Scan for the cell matching the given text and deliver its [x, y] coordinate at center. 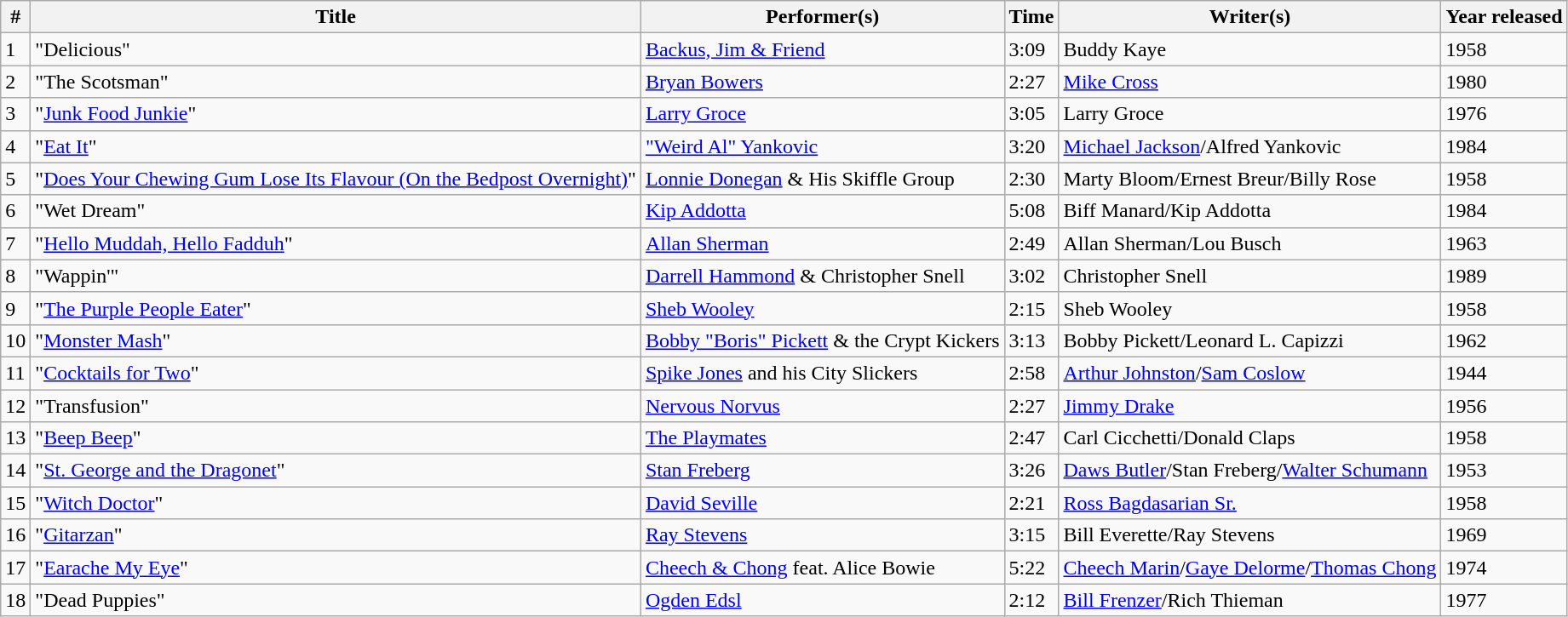
Arthur Johnston/Sam Coslow [1250, 373]
Cheech & Chong feat. Alice Bowie [823, 568]
Time [1031, 17]
2:47 [1031, 438]
"Witch Doctor" [336, 503]
1956 [1504, 406]
1969 [1504, 535]
3:26 [1031, 471]
9 [15, 308]
"St. George and the Dragonet" [336, 471]
2:49 [1031, 243]
Christopher Snell [1250, 276]
Backus, Jim & Friend [823, 49]
17 [15, 568]
"Weird Al" Yankovic [823, 146]
2:58 [1031, 373]
2:21 [1031, 503]
Ross Bagdasarian Sr. [1250, 503]
Ray Stevens [823, 535]
Ogden Edsl [823, 600]
11 [15, 373]
Daws Butler/Stan Freberg/Walter Schumann [1250, 471]
8 [15, 276]
Title [336, 17]
"The Purple People Eater" [336, 308]
Cheech Marin/Gaye Delorme/Thomas Chong [1250, 568]
Writer(s) [1250, 17]
Bobby "Boris" Pickett & the Crypt Kickers [823, 340]
7 [15, 243]
1980 [1504, 82]
Bobby Pickett/Leonard L. Capizzi [1250, 340]
"Junk Food Junkie" [336, 114]
# [15, 17]
5:08 [1031, 211]
1977 [1504, 600]
Year released [1504, 17]
5:22 [1031, 568]
1963 [1504, 243]
2 [15, 82]
Carl Cicchetti/Donald Claps [1250, 438]
1974 [1504, 568]
"Delicious" [336, 49]
Mike Cross [1250, 82]
David Seville [823, 503]
3:02 [1031, 276]
Kip Addotta [823, 211]
5 [15, 179]
3:20 [1031, 146]
"Does Your Chewing Gum Lose Its Flavour (On the Bedpost Overnight)" [336, 179]
2:30 [1031, 179]
13 [15, 438]
"Earache My Eye" [336, 568]
Lonnie Donegan & His Skiffle Group [823, 179]
16 [15, 535]
3:15 [1031, 535]
"Eat It" [336, 146]
3:05 [1031, 114]
"Wet Dream" [336, 211]
Nervous Norvus [823, 406]
1989 [1504, 276]
18 [15, 600]
Jimmy Drake [1250, 406]
6 [15, 211]
"Gitarzan" [336, 535]
Bill Frenzer/Rich Thieman [1250, 600]
2:12 [1031, 600]
Performer(s) [823, 17]
12 [15, 406]
"Hello Muddah, Hello Fadduh" [336, 243]
Michael Jackson/Alfred Yankovic [1250, 146]
3:13 [1031, 340]
2:15 [1031, 308]
"Cocktails for Two" [336, 373]
1 [15, 49]
1962 [1504, 340]
"Transfusion" [336, 406]
"Dead Puppies" [336, 600]
10 [15, 340]
Bryan Bowers [823, 82]
"Beep Beep" [336, 438]
Darrell Hammond & Christopher Snell [823, 276]
Spike Jones and his City Slickers [823, 373]
The Playmates [823, 438]
3:09 [1031, 49]
14 [15, 471]
1976 [1504, 114]
Bill Everette/Ray Stevens [1250, 535]
3 [15, 114]
1944 [1504, 373]
Buddy Kaye [1250, 49]
"Monster Mash" [336, 340]
4 [15, 146]
"The Scotsman" [336, 82]
Marty Bloom/Ernest Breur/Billy Rose [1250, 179]
15 [15, 503]
Allan Sherman/Lou Busch [1250, 243]
1953 [1504, 471]
Allan Sherman [823, 243]
"Wappin'" [336, 276]
Stan Freberg [823, 471]
Biff Manard/Kip Addotta [1250, 211]
